Return [x, y] of the center of cell containing provided text 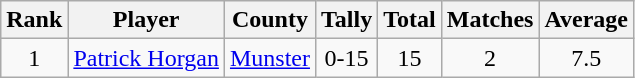
Total [410, 20]
County [270, 20]
Tally [346, 20]
2 [490, 58]
Munster [270, 58]
Average [586, 20]
1 [34, 58]
Rank [34, 20]
Matches [490, 20]
7.5 [586, 58]
15 [410, 58]
Player [146, 20]
Patrick Horgan [146, 58]
0-15 [346, 58]
